From the cell containing the given text, extract its center point as [X, Y] coordinate. 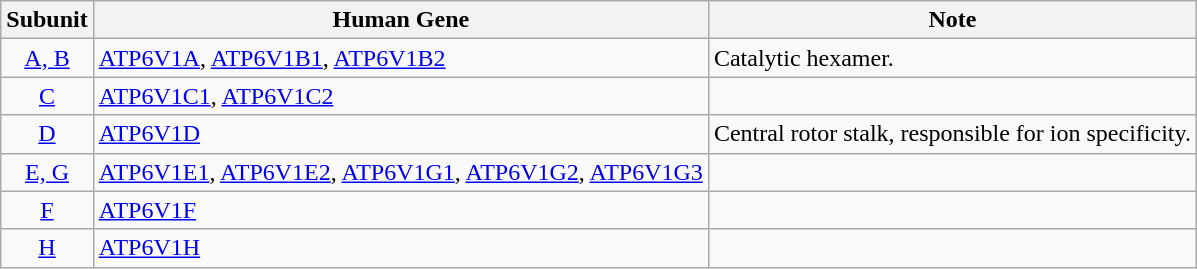
H [47, 248]
Catalytic hexamer. [952, 58]
ATP6V1A, ATP6V1B1, ATP6V1B2 [400, 58]
D [47, 134]
ATP6V1E1, ATP6V1E2, ATP6V1G1, ATP6V1G2, ATP6V1G3 [400, 172]
Note [952, 20]
ATP6V1D [400, 134]
A, B [47, 58]
ATP6V1C1, ATP6V1C2 [400, 96]
ATP6V1F [400, 210]
Central rotor stalk, responsible for ion specificity. [952, 134]
F [47, 210]
C [47, 96]
Subunit [47, 20]
Human Gene [400, 20]
E, G [47, 172]
ATP6V1H [400, 248]
